For the text-containing cell, return its midpoint in (X, Y) coordinate format. 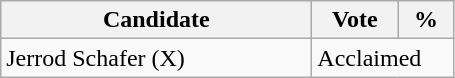
Acclaimed (383, 58)
Candidate (156, 20)
Vote (355, 20)
% (426, 20)
Jerrod Schafer (X) (156, 58)
